Extract the (x, y) coordinate from the center of the cell holding the provided text.  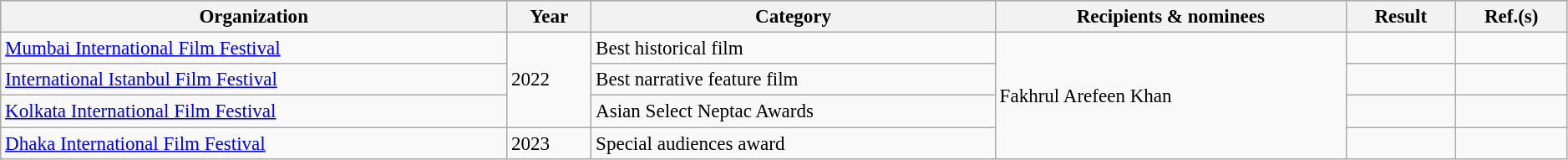
Recipients & nominees (1170, 17)
2022 (550, 80)
Category (794, 17)
International Istanbul Film Festival (254, 80)
2023 (550, 143)
Best narrative feature film (794, 80)
Organization (254, 17)
Fakhrul Arefeen Khan (1170, 95)
Ref.(s) (1511, 17)
Mumbai International Film Festival (254, 49)
Year (550, 17)
Kolkata International Film Festival (254, 111)
Asian Select Neptac Awards (794, 111)
Best historical film (794, 49)
Result (1400, 17)
Dhaka International Film Festival (254, 143)
Special audiences award (794, 143)
